Detect which cell encompasses the target text, then output its [x, y] center coordinate. 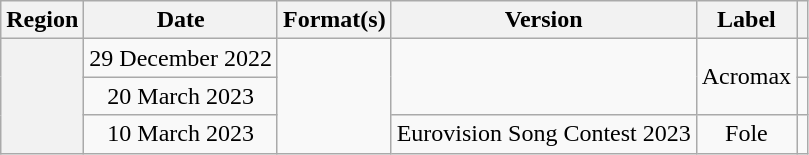
20 March 2023 [181, 96]
Label [746, 20]
Format(s) [334, 20]
Version [544, 20]
Acromax [746, 77]
Fole [746, 134]
Date [181, 20]
29 December 2022 [181, 58]
Region [42, 20]
Eurovision Song Contest 2023 [544, 134]
10 March 2023 [181, 134]
